From the cell containing the given text, extract its center point as [X, Y] coordinate. 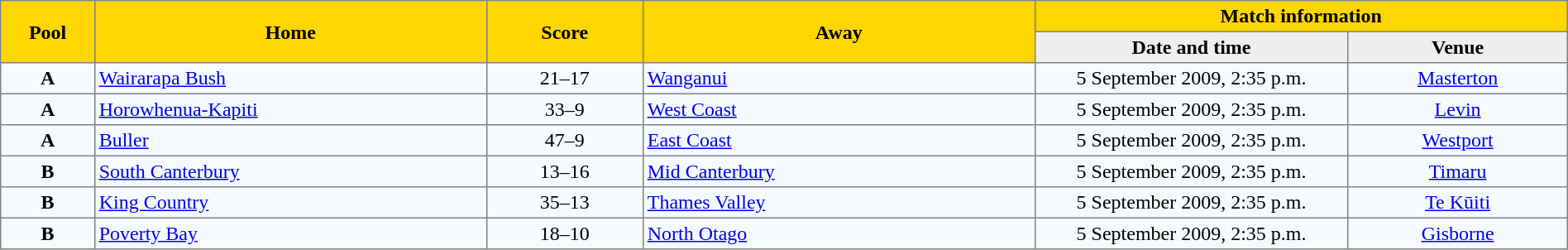
Poverty Bay [290, 233]
Masterton [1457, 79]
South Canterbury [290, 171]
13–16 [564, 171]
East Coast [839, 141]
Buller [290, 141]
Venue [1457, 47]
Match information [1301, 17]
Te Kūiti [1457, 203]
Timaru [1457, 171]
Wanganui [839, 79]
35–13 [564, 203]
47–9 [564, 141]
Gisborne [1457, 233]
West Coast [839, 109]
Thames Valley [839, 203]
Home [290, 31]
Westport [1457, 141]
Wairarapa Bush [290, 79]
Levin [1457, 109]
Score [564, 31]
18–10 [564, 233]
21–17 [564, 79]
Date and time [1191, 47]
North Otago [839, 233]
Horowhenua-Kapiti [290, 109]
Pool [48, 31]
Mid Canterbury [839, 171]
King Country [290, 203]
Away [839, 31]
33–9 [564, 109]
